Locate the cell with the specified text and output its (X, Y) center coordinate. 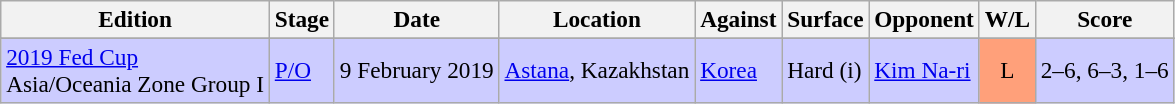
Kim Na-ri (924, 70)
Date (416, 19)
W/L (1007, 19)
Opponent (924, 19)
2019 Fed Cup Asia/Oceania Zone Group I (136, 70)
Astana, Kazakhstan (597, 70)
Stage (302, 19)
Score (1104, 19)
Against (738, 19)
Location (597, 19)
Hard (i) (826, 70)
Korea (738, 70)
Surface (826, 19)
P/O (302, 70)
L (1007, 70)
Edition (136, 19)
9 February 2019 (416, 70)
2–6, 6–3, 1–6 (1104, 70)
